Output the [x, y] coordinate of the center of the cell containing the given text.  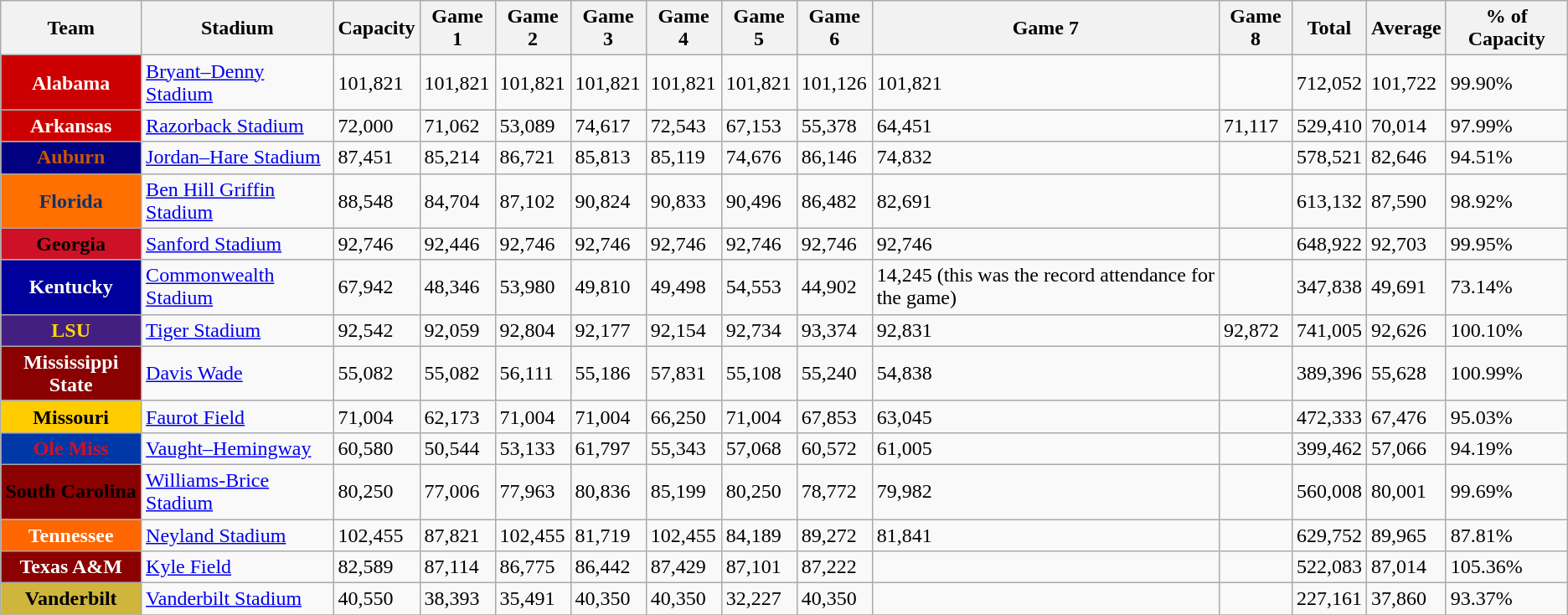
Mississippi State [71, 374]
71,117 [1255, 126]
Florida [71, 201]
Kyle Field [238, 567]
38,393 [457, 599]
741,005 [1328, 330]
Stadium [238, 28]
97.99% [1506, 126]
712,052 [1328, 82]
67,853 [834, 416]
560,008 [1328, 491]
399,462 [1328, 448]
93,374 [834, 330]
Vanderbilt [71, 599]
48,346 [457, 287]
87,014 [1407, 567]
100.99% [1506, 374]
78,772 [834, 491]
Arkansas [71, 126]
57,068 [759, 448]
LSU [71, 330]
82,646 [1407, 158]
347,838 [1328, 287]
81,719 [608, 535]
93.37% [1506, 599]
62,173 [457, 416]
84,189 [759, 535]
92,446 [457, 244]
South Carolina [71, 491]
Faurot Field [238, 416]
71,062 [457, 126]
92,177 [608, 330]
77,006 [457, 491]
Auburn [71, 158]
Team [71, 28]
Bryant–Denny Stadium [238, 82]
54,553 [759, 287]
60,572 [834, 448]
67,153 [759, 126]
44,902 [834, 287]
14,245 (this was the record attendance for the game) [1045, 287]
81,841 [1045, 535]
86,146 [834, 158]
49,691 [1407, 287]
Vaught–Hemingway [238, 448]
522,083 [1328, 567]
90,824 [608, 201]
66,250 [683, 416]
613,132 [1328, 201]
472,333 [1328, 416]
101,722 [1407, 82]
79,982 [1045, 491]
578,521 [1328, 158]
67,476 [1407, 416]
53,133 [533, 448]
56,111 [533, 374]
Texas A&M [71, 567]
87,102 [533, 201]
32,227 [759, 599]
89,965 [1407, 535]
629,752 [1328, 535]
Tiger Stadium [238, 330]
Game 1 [457, 28]
Sanford Stadium [238, 244]
61,005 [1045, 448]
55,186 [608, 374]
Game 6 [834, 28]
92,872 [1255, 330]
86,721 [533, 158]
Game 3 [608, 28]
Total [1328, 28]
86,442 [608, 567]
98.92% [1506, 201]
55,343 [683, 448]
Razorback Stadium [238, 126]
85,199 [683, 491]
87,222 [834, 567]
92,703 [1407, 244]
95.03% [1506, 416]
80,001 [1407, 491]
Game 4 [683, 28]
389,396 [1328, 374]
87,590 [1407, 201]
92,542 [377, 330]
54,838 [1045, 374]
80,836 [608, 491]
Ben Hill Griffin Stadium [238, 201]
Kentucky [71, 287]
% of Capacity [1506, 28]
92,154 [683, 330]
Ole Miss [71, 448]
94.51% [1506, 158]
Game 2 [533, 28]
85,119 [683, 158]
85,813 [608, 158]
92,734 [759, 330]
87.81% [1506, 535]
92,804 [533, 330]
529,410 [1328, 126]
92,831 [1045, 330]
Average [1407, 28]
55,628 [1407, 374]
Georgia [71, 244]
77,963 [533, 491]
Davis Wade [238, 374]
53,089 [533, 126]
72,543 [683, 126]
89,272 [834, 535]
55,378 [834, 126]
67,942 [377, 287]
35,491 [533, 599]
Game 5 [759, 28]
105.36% [1506, 567]
64,451 [1045, 126]
Commonwealth Stadium [238, 287]
61,797 [608, 448]
86,775 [533, 567]
70,014 [1407, 126]
87,821 [457, 535]
Jordan–Hare Stadium [238, 158]
Game 7 [1045, 28]
84,704 [457, 201]
53,980 [533, 287]
Game 8 [1255, 28]
87,429 [683, 567]
227,161 [1328, 599]
37,860 [1407, 599]
87,114 [457, 567]
74,676 [759, 158]
99.69% [1506, 491]
90,496 [759, 201]
99.90% [1506, 82]
Neyland Stadium [238, 535]
82,589 [377, 567]
87,101 [759, 567]
101,126 [834, 82]
99.95% [1506, 244]
94.19% [1506, 448]
Missouri [71, 416]
49,810 [608, 287]
88,548 [377, 201]
648,922 [1328, 244]
92,626 [1407, 330]
50,544 [457, 448]
Tennessee [71, 535]
60,580 [377, 448]
74,617 [608, 126]
82,691 [1045, 201]
73.14% [1506, 287]
40,550 [377, 599]
Williams-Brice Stadium [238, 491]
85,214 [457, 158]
55,240 [834, 374]
49,498 [683, 287]
100.10% [1506, 330]
57,831 [683, 374]
74,832 [1045, 158]
57,066 [1407, 448]
72,000 [377, 126]
90,833 [683, 201]
86,482 [834, 201]
63,045 [1045, 416]
Alabama [71, 82]
Vanderbilt Stadium [238, 599]
87,451 [377, 158]
92,059 [457, 330]
Capacity [377, 28]
55,108 [759, 374]
